Pinpoint the cell where the given text exists, returning its (X, Y) midpoint coordinate. 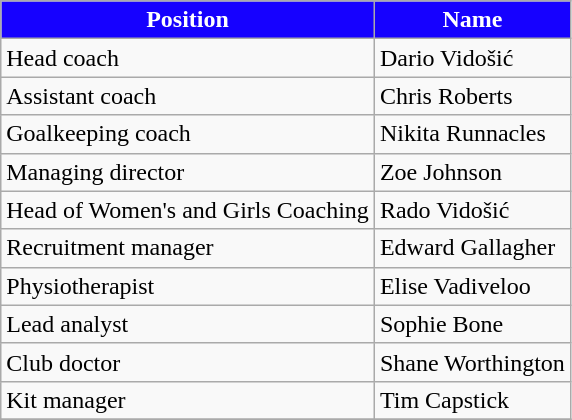
Dario Vidošić (472, 58)
Elise Vadiveloo (472, 286)
Tim Capstick (472, 400)
Managing director (188, 172)
Head coach (188, 58)
Kit manager (188, 400)
Sophie Bone (472, 324)
Nikita Runnacles (472, 134)
Recruitment manager (188, 248)
Edward Gallagher (472, 248)
Chris Roberts (472, 96)
Physiotherapist (188, 286)
Lead analyst (188, 324)
Assistant coach (188, 96)
Club doctor (188, 362)
Shane Worthington (472, 362)
Head of Women's and Girls Coaching (188, 210)
Zoe Johnson (472, 172)
Rado Vidošić (472, 210)
Position (188, 20)
Name (472, 20)
Goalkeeping coach (188, 134)
